For the text-containing cell, return its midpoint in [X, Y] coordinate format. 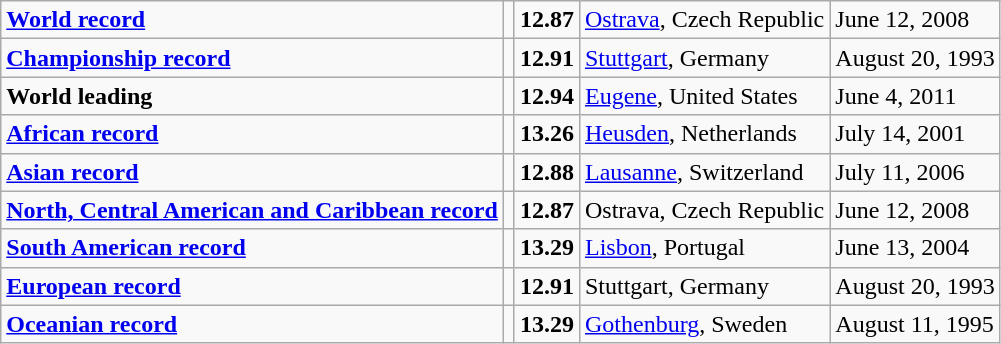
June 13, 2004 [915, 248]
World leading [252, 96]
August 11, 1995 [915, 324]
Heusden, Netherlands [704, 134]
Oceanian record [252, 324]
African record [252, 134]
12.94 [546, 96]
South American record [252, 248]
Gothenburg, Sweden [704, 324]
Lausanne, Switzerland [704, 172]
12.88 [546, 172]
13.26 [546, 134]
Eugene, United States [704, 96]
Asian record [252, 172]
Lisbon, Portugal [704, 248]
June 4, 2011 [915, 96]
North, Central American and Caribbean record [252, 210]
World record [252, 20]
July 11, 2006 [915, 172]
European record [252, 286]
Championship record [252, 58]
July 14, 2001 [915, 134]
